Extract the [x, y] coordinate from the center of the cell holding the provided text.  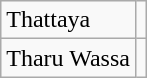
Thattaya [68, 20]
Tharu Wassa [68, 58]
